Locate the cell with the specified text and output its [x, y] center coordinate. 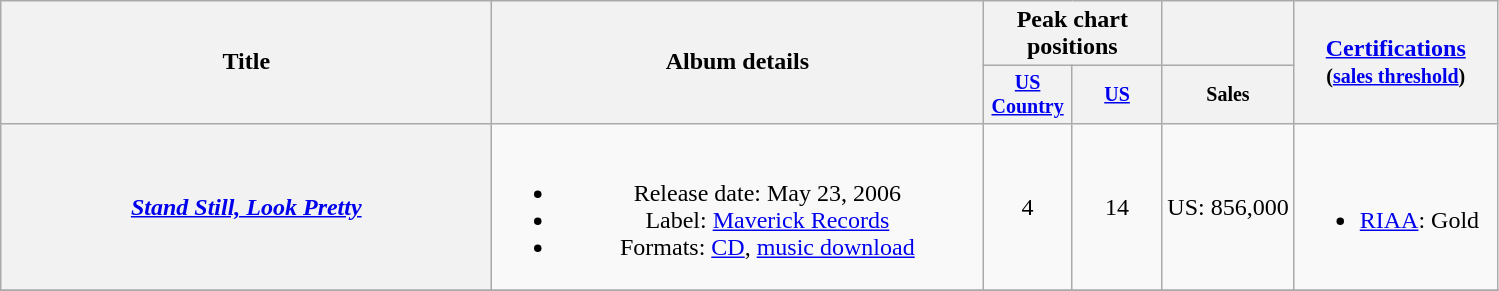
Release date: May 23, 2006Label: Maverick RecordsFormats: CD, music download [738, 206]
Sales [1228, 94]
US: 856,000 [1228, 206]
RIAA: Gold [1396, 206]
14 [1116, 206]
US Country [1028, 94]
Album details [738, 62]
Title [246, 62]
Certifications(sales threshold) [1396, 62]
Stand Still, Look Pretty [246, 206]
US [1116, 94]
4 [1028, 206]
Peak chartpositions [1072, 34]
